From the cell containing the given text, extract its center point as (x, y) coordinate. 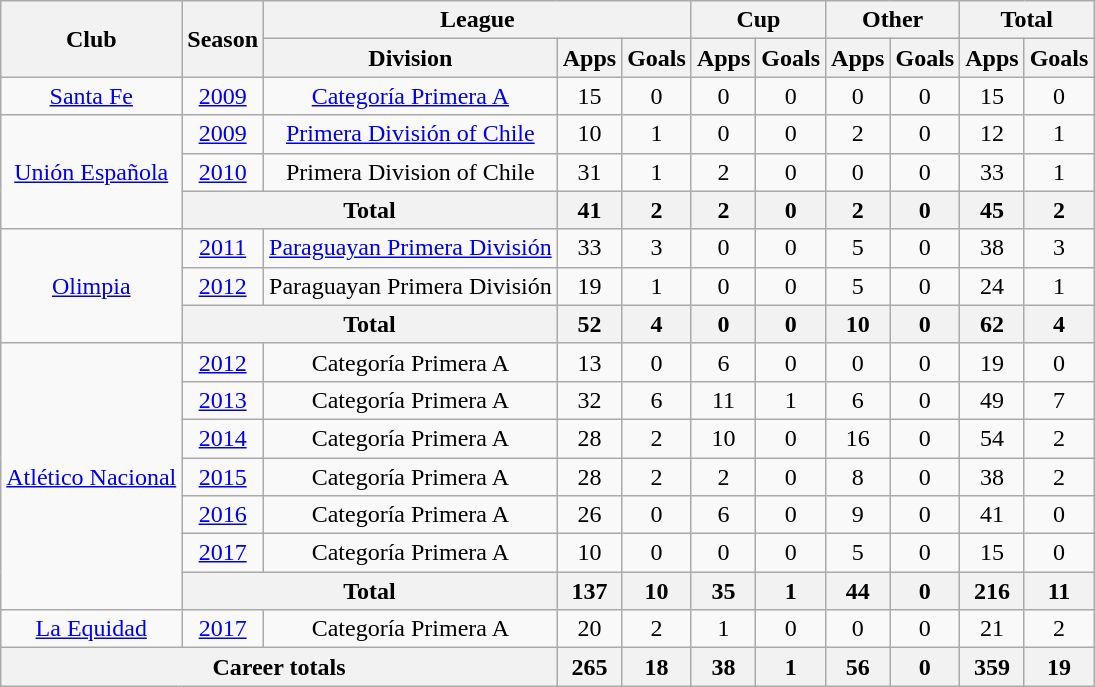
137 (589, 591)
54 (992, 438)
18 (657, 667)
44 (858, 591)
35 (723, 591)
45 (992, 210)
26 (589, 515)
9 (858, 515)
2010 (223, 172)
16 (858, 438)
49 (992, 400)
Santa Fe (92, 96)
2014 (223, 438)
Club (92, 39)
La Equidad (92, 629)
13 (589, 362)
Primera Division of Chile (411, 172)
31 (589, 172)
Primera División of Chile (411, 134)
Cup (758, 20)
2011 (223, 248)
2015 (223, 477)
56 (858, 667)
52 (589, 324)
Season (223, 39)
216 (992, 591)
Unión Española (92, 172)
20 (589, 629)
8 (858, 477)
21 (992, 629)
12 (992, 134)
265 (589, 667)
Division (411, 58)
Other (893, 20)
Career totals (279, 667)
2013 (223, 400)
Atlético Nacional (92, 476)
7 (1059, 400)
359 (992, 667)
24 (992, 286)
League (478, 20)
2016 (223, 515)
62 (992, 324)
32 (589, 400)
Olimpia (92, 286)
